Scan for the cell matching the given text and deliver its [x, y] coordinate at center. 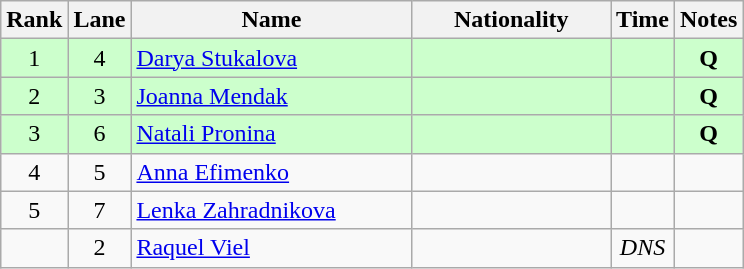
DNS [643, 248]
Lenka Zahradnikova [272, 210]
Natali Pronina [272, 134]
Lane [100, 20]
Darya Stukalova [272, 58]
1 [34, 58]
Joanna Mendak [272, 96]
7 [100, 210]
Time [643, 20]
Rank [34, 20]
Name [272, 20]
Raquel Viel [272, 248]
6 [100, 134]
Nationality [512, 20]
Notes [709, 20]
Anna Efimenko [272, 172]
